Search for the cell housing the specified text and yield its [x, y] center coordinate. 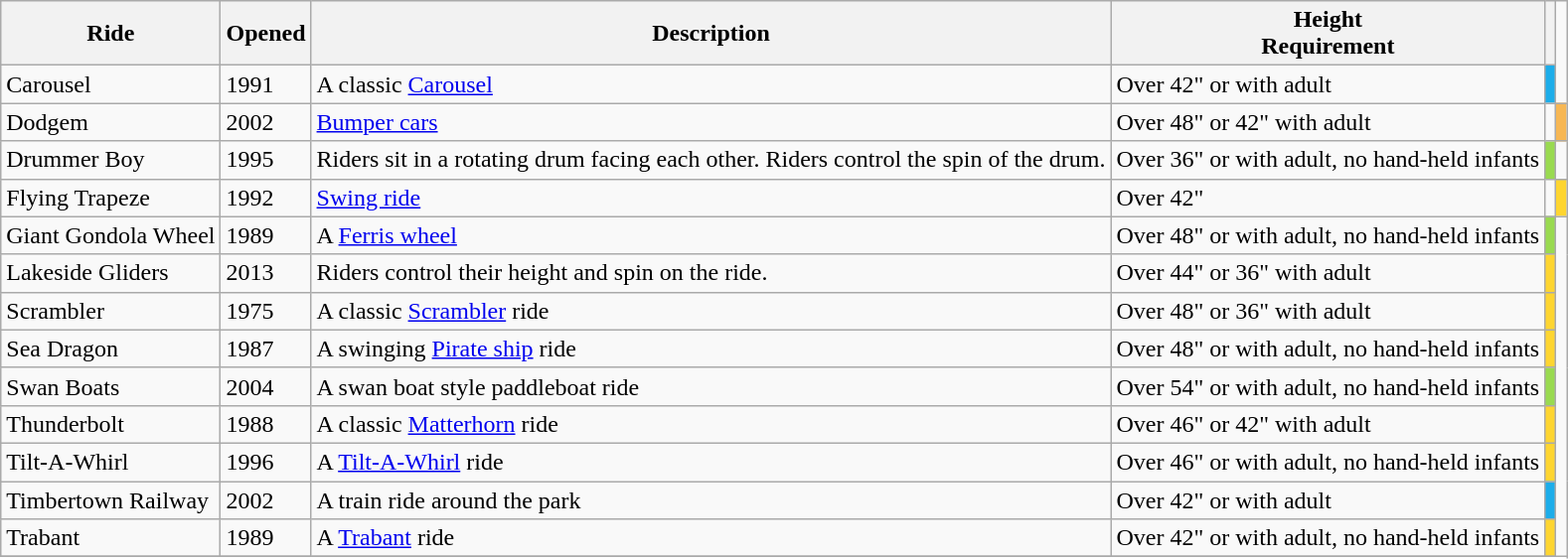
Over 48" or 36" with adult [1328, 311]
A Ferris wheel [711, 235]
A classic Matterhorn ride [711, 424]
1995 [266, 160]
Over 48" or 42" with adult [1328, 122]
Over 46" or with adult, no hand-held infants [1328, 462]
Giant Gondola Wheel [111, 235]
A train ride around the park [711, 499]
Drummer Boy [111, 160]
Thunderbolt [111, 424]
Opened [266, 34]
Carousel [111, 84]
Description [711, 34]
1988 [266, 424]
Over 36" or with adult, no hand-held infants [1328, 160]
Over 42" or with adult, no hand-held infants [1328, 538]
Ride [111, 34]
Dodgem [111, 122]
A classic Scrambler ride [711, 311]
1991 [266, 84]
Scrambler [111, 311]
Swing ride [711, 198]
Over 42" [1328, 198]
1996 [266, 462]
Timbertown Railway [111, 499]
2004 [266, 386]
Over 44" or 36" with adult [1328, 273]
Riders control their height and spin on the ride. [711, 273]
1975 [266, 311]
HeightRequirement [1328, 34]
Riders sit in a rotating drum facing each other. Riders control the spin of the drum. [711, 160]
Over 46" or 42" with adult [1328, 424]
2013 [266, 273]
Bumper cars [711, 122]
A Tilt-A-Whirl ride [711, 462]
A classic Carousel [711, 84]
Tilt-A-Whirl [111, 462]
Trabant [111, 538]
A swan boat style paddleboat ride [711, 386]
Over 54" or with adult, no hand-held infants [1328, 386]
Lakeside Gliders [111, 273]
Swan Boats [111, 386]
1987 [266, 349]
A Trabant ride [711, 538]
A swinging Pirate ship ride [711, 349]
1992 [266, 198]
Flying Trapeze [111, 198]
Sea Dragon [111, 349]
